Return the (x, y) coordinate for the center point of the cell that contains the specified text.  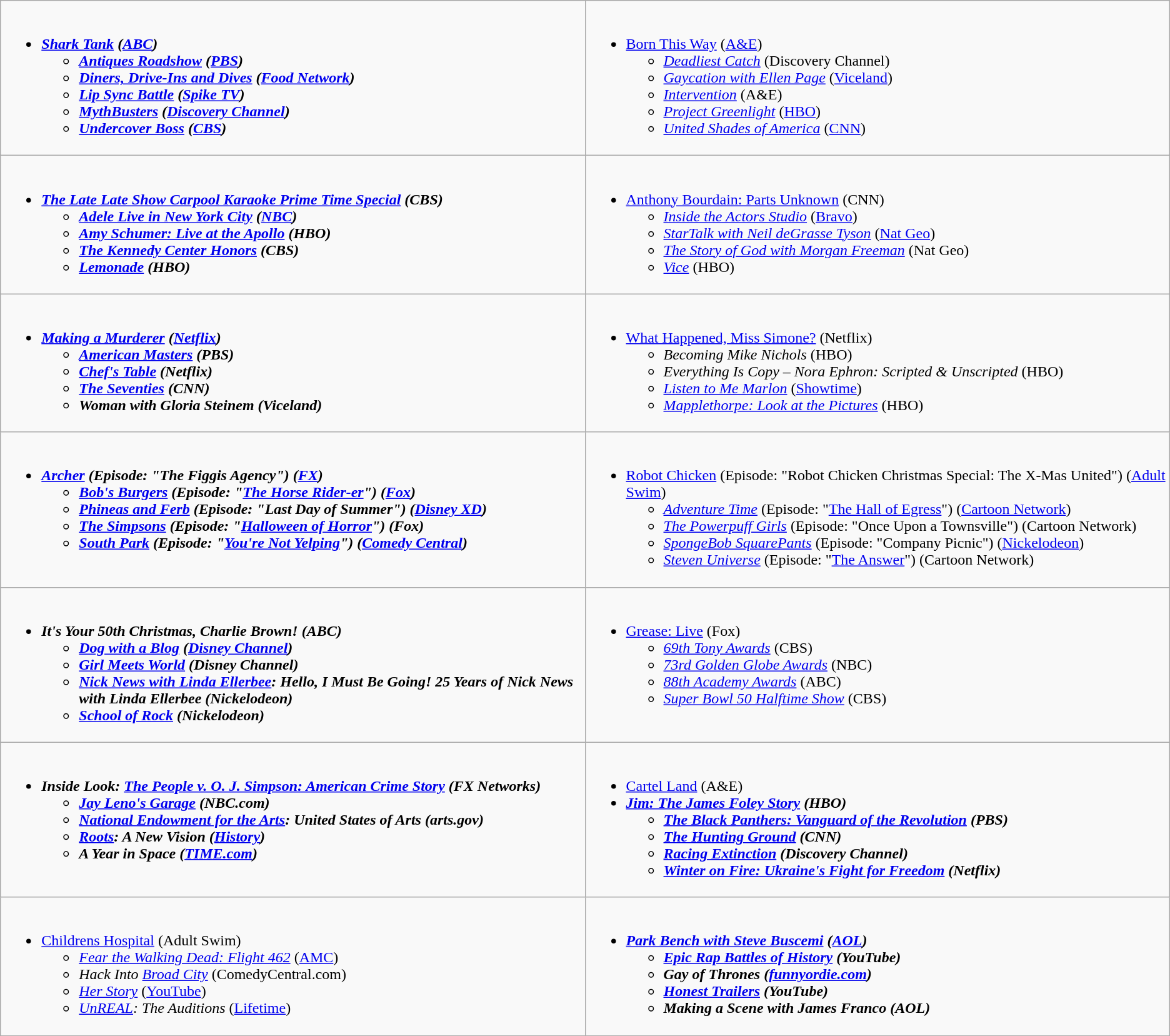
Grease: Live (Fox)69th Tony Awards (CBS)73rd Golden Globe Awards (NBC)88th Academy Awards (ABC)Super Bowl 50 Halftime Show (CBS) (877, 665)
Making a Murderer (Netflix)American Masters (PBS)Chef's Table (Netflix)The Seventies (CNN)Woman with Gloria Steinem (Viceland) (292, 363)
